Extract the [X, Y] coordinate from the center of the cell holding the provided text.  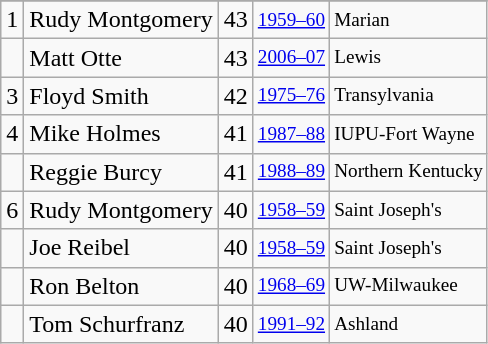
3 [12, 96]
1959–60 [291, 20]
1991–92 [291, 324]
Marian [409, 20]
1968–69 [291, 286]
Ron Belton [121, 286]
4 [12, 134]
1987–88 [291, 134]
Matt Otte [121, 58]
UW-Milwaukee [409, 286]
Tom Schurfranz [121, 324]
6 [12, 210]
Floyd Smith [121, 96]
Ashland [409, 324]
42 [236, 96]
Transylvania [409, 96]
IUPU-Fort Wayne [409, 134]
1975–76 [291, 96]
Joe Reibel [121, 248]
1988–89 [291, 172]
Northern Kentucky [409, 172]
1 [12, 20]
Mike Holmes [121, 134]
Reggie Burcy [121, 172]
2006–07 [291, 58]
Lewis [409, 58]
